Locate the cell with the specified text and output its (X, Y) center coordinate. 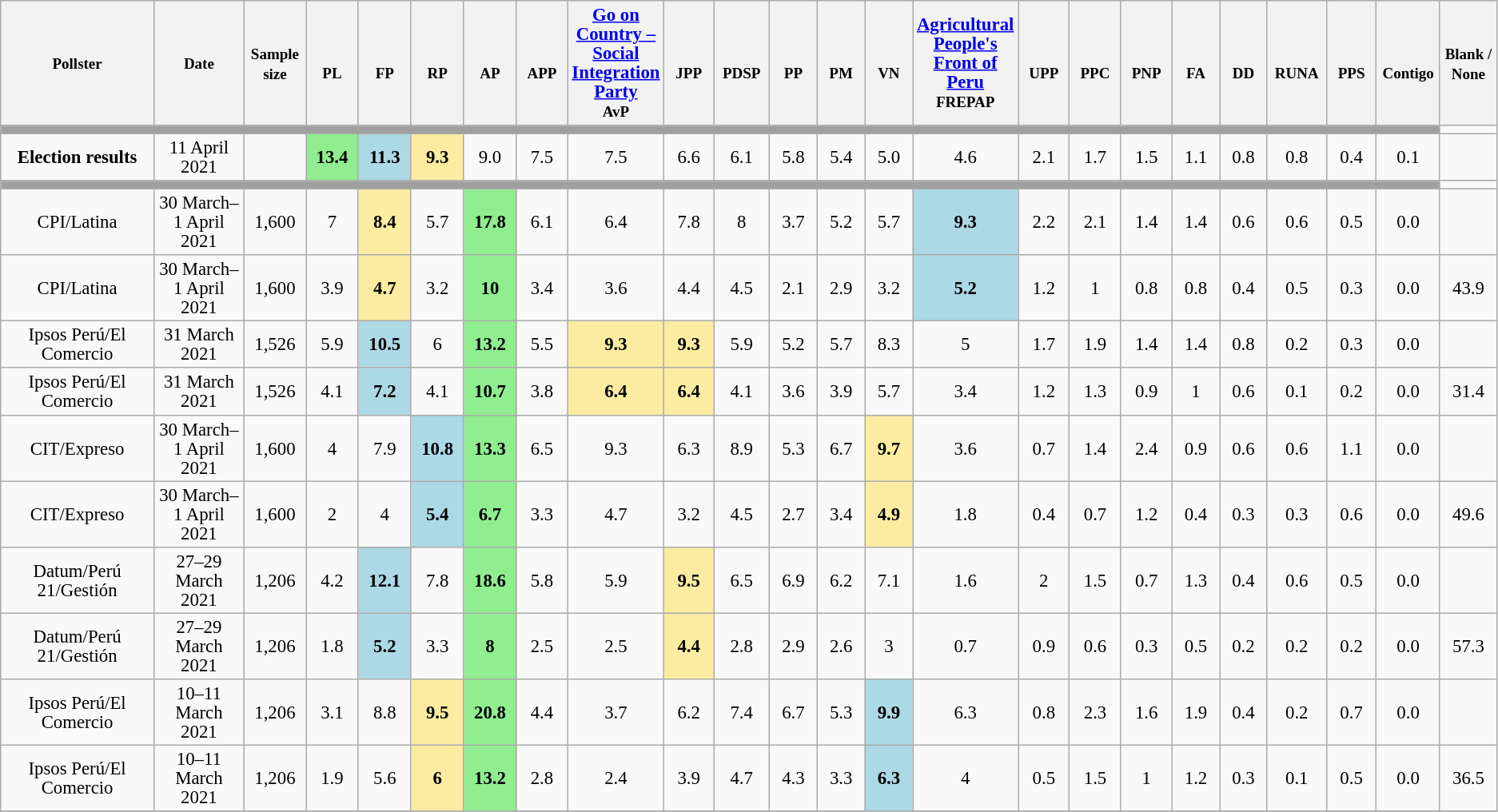
DD (1244, 63)
5 (966, 345)
Blank / None (1468, 63)
Pollster (78, 63)
APP (542, 63)
PDSP (742, 63)
5.0 (889, 158)
8.8 (384, 713)
7.4 (742, 713)
PNP (1146, 63)
43.9 (1468, 288)
RP (437, 63)
PP (793, 63)
4.9 (889, 515)
8.3 (889, 345)
4.2 (333, 580)
3.1 (333, 713)
2.3 (1095, 713)
PM (841, 63)
17.8 (490, 222)
13.4 (333, 158)
10 (490, 288)
57.3 (1468, 646)
Agricultural People's Front of PeruFREPAP (966, 63)
Election results (78, 158)
AP (490, 63)
PPS (1351, 63)
31.4 (1468, 392)
13.3 (490, 448)
8.4 (384, 222)
RUNA (1297, 63)
Date (198, 63)
2.2 (1044, 222)
UPP (1044, 63)
7 (333, 222)
9.9 (889, 713)
4.3 (793, 778)
JPP (689, 63)
2.6 (841, 646)
6.6 (689, 158)
5.5 (542, 345)
PPC (1095, 63)
VN (889, 63)
18.6 (490, 580)
Sample size (275, 63)
11 April 2021 (198, 158)
9.7 (889, 448)
3 (889, 646)
49.6 (1468, 515)
6.9 (793, 580)
10.8 (437, 448)
4.6 (966, 158)
7.1 (889, 580)
5.6 (384, 778)
10.7 (490, 392)
11.3 (384, 158)
FP (384, 63)
8.9 (742, 448)
12.1 (384, 580)
7.9 (384, 448)
36.5 (1468, 778)
FA (1196, 63)
20.8 (490, 713)
Contigo (1408, 63)
PL (333, 63)
9.0 (490, 158)
2.7 (793, 515)
10.5 (384, 345)
Go on Country – Social Integration PartyAvP (616, 63)
3.8 (542, 392)
7.2 (384, 392)
